Return (x, y) of the center of cell containing provided text 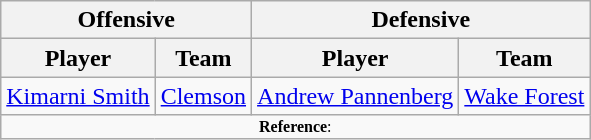
Andrew Pannenberg (356, 96)
Reference: (296, 127)
Wake Forest (524, 96)
Clemson (203, 96)
Kimarni Smith (78, 96)
Defensive (421, 20)
Offensive (126, 20)
